Pinpoint the cell where the given text exists, returning its [x, y] midpoint coordinate. 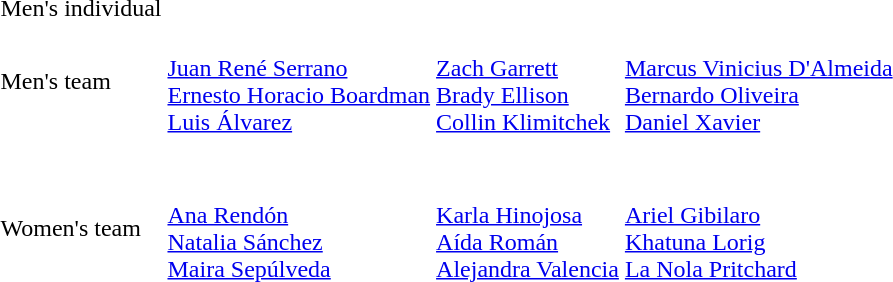
Zach Garrett Brady EllisonCollin Klimitchek [528, 82]
Juan René Serrano Ernesto Horacio BoardmanLuis Álvarez [299, 82]
